From the cell containing the given text, extract its center point as [X, Y] coordinate. 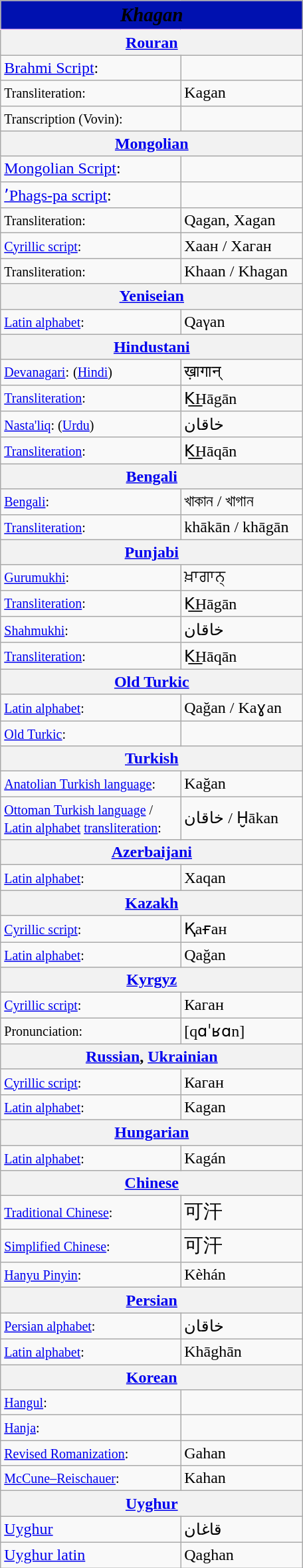
Shahmukhi: [90, 630]
Turkish [151, 759]
Pronunciation: [90, 1031]
Kahan [242, 1478]
Simplified Chinese: [90, 1246]
McCune–Reischauer: [90, 1478]
Хаан / Хаган [242, 246]
Qaghan [242, 1555]
Gurumukhi: [90, 577]
Korean [151, 1377]
Gahan [242, 1453]
খাকান / খাগান [242, 502]
Nasta'liq: (Urdu) [90, 425]
ʼPhags-pa script: [90, 195]
Persian [151, 1300]
Persian alphabet: [90, 1326]
Anatolian Turkish language: [90, 784]
Kagán [242, 1158]
Kyrgyz [151, 980]
خاقان / Ḫākan [242, 819]
Revised Romanization: [90, 1453]
Chinese [151, 1183]
[qɑˈʁɑn] [242, 1031]
Azerbaijani [151, 852]
Hanyu Pinyin: [90, 1275]
Xaqan [242, 878]
Punjabi [151, 552]
Uyghur latin [90, 1555]
Transcription (Vovin): [90, 118]
Khagan [151, 15]
Khāghān [242, 1351]
Hangul: [90, 1403]
Kazakh [151, 903]
Mongolian Script: [90, 169]
Hungarian [151, 1132]
Old Turkic [151, 682]
Hanja: [90, 1428]
Khaan / Khagan [242, 271]
ख़ागान् [242, 372]
Kèhán [242, 1275]
Қаған [242, 929]
Bengali: [90, 502]
Brahmi Script: [90, 68]
ਖ਼ਾਗਾਨ੍ [242, 577]
Mongolian [151, 144]
Traditional Chinese: [90, 1213]
Old Turkic: [90, 733]
Qagan, Xagan [242, 221]
Qağan [242, 955]
Rouran [151, 43]
Ottoman Turkish language / Latin alphabet transliteration: [90, 819]
Hindustani [151, 347]
Kağan [242, 784]
Russian, Ukrainian [151, 1056]
Bengali [151, 476]
قاغان [242, 1529]
Qaγan [242, 322]
Qağan / Kaɣan [242, 708]
Yeniseian [151, 296]
khākān / khāgān [242, 527]
Devanagari: (Hindi) [90, 372]
